Return [X, Y] of the center of cell containing provided text 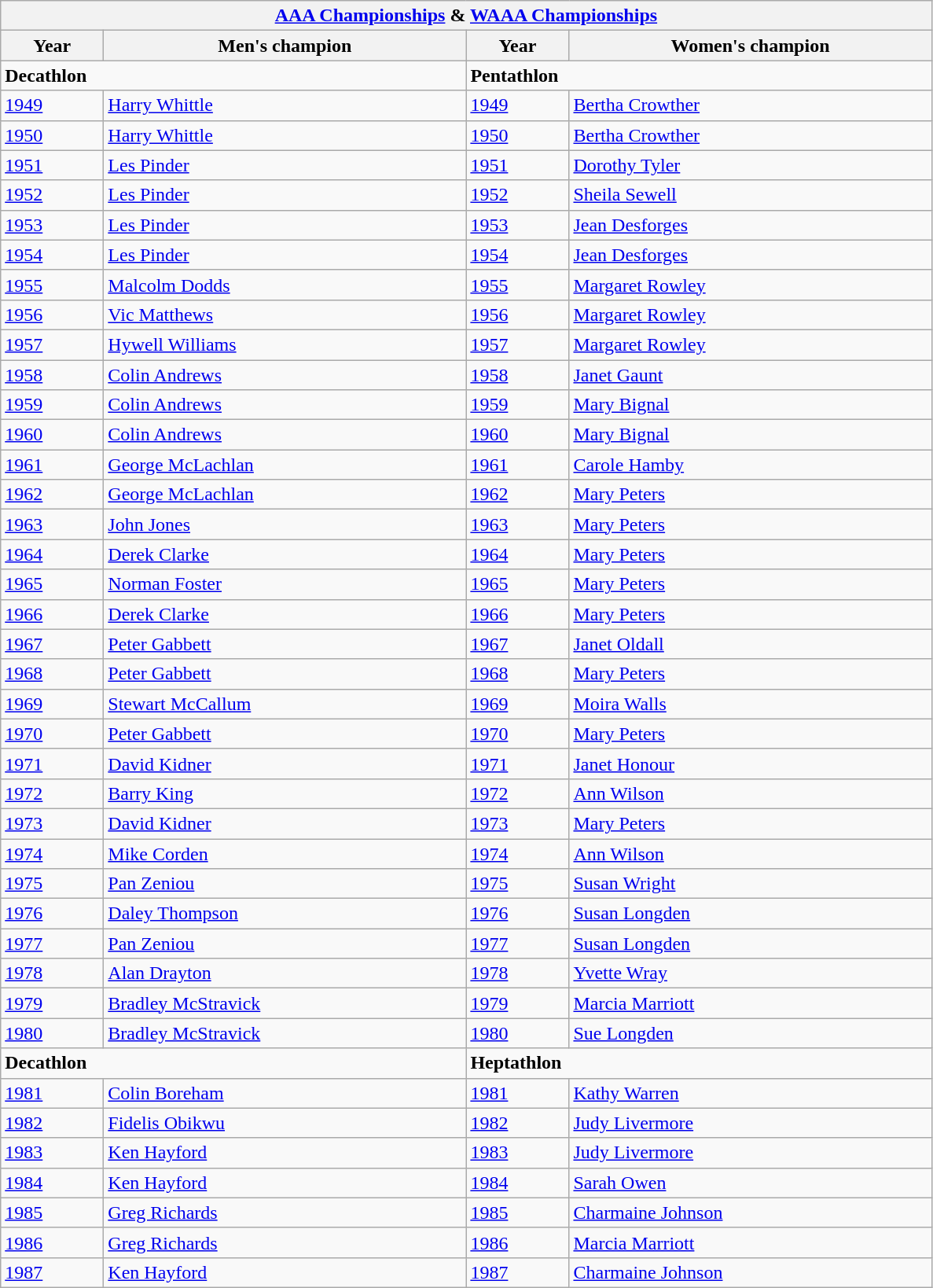
Daley Thompson [285, 914]
Colin Boreham [285, 1093]
Carole Hamby [750, 465]
Susan Wright [750, 884]
Women's champion [750, 46]
AAA Championships & WAAA Championships [466, 16]
Vic Matthews [285, 315]
Sue Longden [750, 1033]
Dorothy Tyler [750, 165]
Men's champion [285, 46]
Sheila Sewell [750, 195]
Janet Honour [750, 764]
Heptathlon [699, 1063]
Norman Foster [285, 584]
Stewart McCallum [285, 704]
Kathy Warren [750, 1093]
John Jones [285, 524]
Alan Drayton [285, 973]
Sarah Owen [750, 1183]
Pentathlon [699, 75]
Janet Gaunt [750, 375]
Fidelis Obikwu [285, 1123]
Janet Oldall [750, 644]
Hywell Williams [285, 344]
Barry King [285, 793]
Yvette Wray [750, 973]
Mike Corden [285, 853]
Malcolm Dodds [285, 285]
Moira Walls [750, 704]
